Pinpoint the cell where the given text exists, returning its [X, Y] midpoint coordinate. 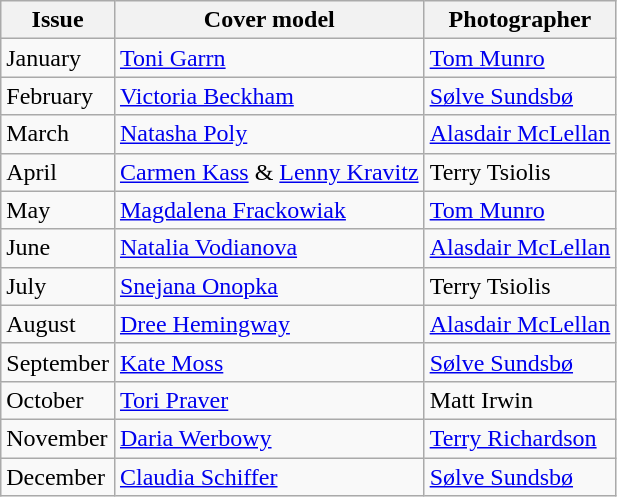
Cover model [269, 20]
Matt Irwin [520, 400]
January [58, 58]
Tori Praver [269, 400]
Natasha Poly [269, 134]
August [58, 324]
Dree Hemingway [269, 324]
Victoria Beckham [269, 96]
May [58, 210]
February [58, 96]
Magdalena Frackowiak [269, 210]
Natalia Vodianova [269, 248]
September [58, 362]
Daria Werbowy [269, 438]
November [58, 438]
Photographer [520, 20]
Snejana Onopka [269, 286]
Terry Richardson [520, 438]
Toni Garrn [269, 58]
October [58, 400]
June [58, 248]
Issue [58, 20]
Carmen Kass & Lenny Kravitz [269, 172]
Kate Moss [269, 362]
April [58, 172]
December [58, 477]
July [58, 286]
Claudia Schiffer [269, 477]
March [58, 134]
